Locate the cell with the specified text and output its (x, y) center coordinate. 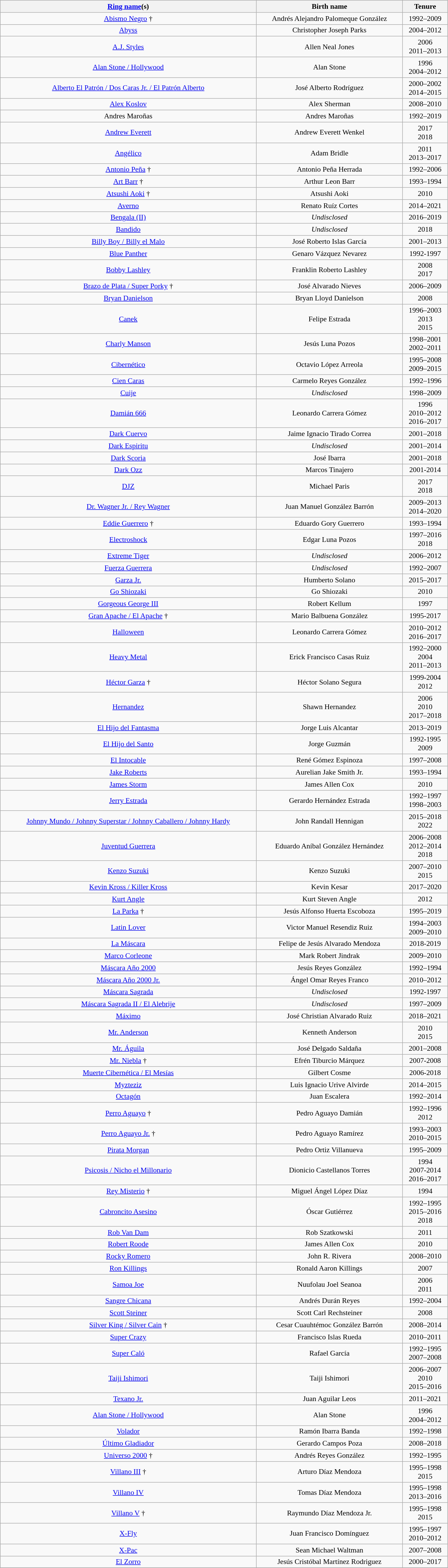
2016–2019 (425, 217)
Dark Scoria (128, 458)
Perro Aguayo † (128, 1113)
20102015 (425, 1033)
19962010–20122016–2017 (425, 413)
Ángel Omar Reyes Franco (329, 980)
Antonio Peña † (128, 170)
El Hijo del Santo (128, 744)
2001–2008 (425, 1049)
Scott Steiner (128, 1313)
Marco Corleone (128, 956)
Juan Escalera (329, 1097)
1992–1998 (425, 1431)
20062011 (425, 1285)
1993–20032010–2015 (425, 1134)
Muerte Cibernética / El Mesías (128, 1073)
José Alvarado Nieves (329, 286)
José Ibarra (329, 458)
Cien Caras (128, 381)
Gilbert Cosme (329, 1073)
Fuerza Guerrera (128, 568)
2018–2021 (425, 1016)
1992–2007 (425, 568)
Felipe Estrada (329, 319)
Andrew Everett Wenkel (329, 133)
Heavy Metal (128, 657)
El Intocable (128, 760)
2018 (425, 230)
Dr. Wagner Jr. / Rey Wagner (128, 507)
Rey Misterio † (128, 1191)
2000–20022014–2015 (425, 88)
Mark Robert Jindrak (329, 956)
1992–19952015–20162018 (425, 1212)
Pedro Aguayo Damián (329, 1113)
Birth name (329, 6)
Villano IV (128, 1492)
2011 (425, 1232)
Gorgeous George III (128, 604)
Bobby Lashley (128, 270)
1992–2019 (425, 116)
1998–20012002–2011 (425, 344)
Héctor Garza † (128, 682)
El Zorro (128, 1562)
1992–19962012 (425, 1113)
Efrén Tiburcio Márquez (329, 1061)
1997 (425, 604)
DJZ (128, 486)
1994 (425, 1191)
Samoa Joe (128, 1285)
2009–2010 (425, 956)
Último Gladiador (128, 1444)
2017–2020 (425, 887)
Psicosis / Nicho el Millonario (128, 1171)
2010–2011 (425, 1337)
2007–20102015 (425, 871)
A.J. Styles (128, 47)
1995-2017 (425, 616)
Máscara Año 2000 Jr. (128, 980)
2014–2015 (425, 1085)
Pedro Aguayo Ramírez (329, 1134)
Ramón Ibarra Banda (329, 1431)
2008–2014 (425, 1325)
1992–2014 (425, 1097)
1995–19972010–2012 (425, 1534)
Adam Bridle (329, 153)
Averno (128, 206)
Máximo (128, 1016)
Dark Cuervo (128, 434)
Ron Killings (128, 1269)
José Christian Alvarado Ruiz (329, 1016)
Jesús Reyes González (329, 968)
Edgar Luna Pozos (329, 540)
2008–2018 (425, 1444)
Michael Paris (329, 486)
Cesar Cuauhtémoc González Barrón (329, 1325)
Mr. Anderson (128, 1033)
Tenure (425, 6)
1992–19952007–2008 (425, 1354)
1992–200020042011–2013 (425, 657)
Juan Manuel González Barrón (329, 507)
Abyss (128, 30)
Rob Szatkowski (329, 1232)
Óscar Gutiérrez (329, 1212)
Victor Manuel Resendiz Ruiz (329, 927)
Eduardo Gory Guerrero (329, 523)
Atsushi Aoki † (128, 194)
Renato Ruíz Cortes (329, 206)
2007 (425, 1269)
Jorge Guzmán (329, 744)
2015–20182022 (425, 821)
Kurt Angle (128, 899)
2006-2018 (425, 1073)
Rafael García (329, 1354)
Máscara Sagrada II / El Alebrije (128, 1004)
Tomas Díaz Mendoza (329, 1492)
1992–19971998–2003 (425, 801)
Alberto El Patrón / Dos Caras Jr. / El Patrón Alberto (128, 88)
Electroshock (128, 540)
X-Fly (128, 1534)
Raymundo Díaz Mendoza Jr. (329, 1513)
Eduardo Aníbal González Hernández (329, 846)
2006–2009 (425, 286)
Eddie Guerrero † (128, 523)
John R. Rivera (329, 1256)
Villano III † (128, 1472)
2012 (425, 899)
Pedro Ortiz Villanueva (329, 1150)
Sean Michael Waltman (329, 1550)
Dionicio Castellanos Torres (329, 1171)
Gran Apache / El Apache † (128, 616)
Bengala (II) (128, 217)
Scott Carl Rechsteiner (329, 1313)
Bandido (128, 230)
19942007-20142016–2017 (425, 1171)
Aurelian Jake Smith Jr. (329, 772)
Felipe de Jesús Alvarado Mendoza (329, 944)
Extreme Tiger (128, 556)
Dark Ozz (128, 470)
Andrés Reyes González (329, 1456)
2006–2012 (425, 556)
Alex Sherman (329, 104)
Juan Aguilar Leos (329, 1399)
Kurt Steven Angle (329, 899)
Franklin Roberto Lashley (329, 270)
Alex Koslov (128, 104)
Andrés Alejandro Palomeque González (329, 19)
2015–2017 (425, 580)
Sangre Chicana (128, 1301)
2000–2017 (425, 1562)
2013–2019 (425, 728)
Robert Kellum (329, 604)
James Storm (128, 784)
Canek (128, 319)
José Roberto Islas García (329, 242)
1998–2009 (425, 393)
1992–1996 (425, 381)
Octagón (128, 1097)
1992–2004 (425, 1301)
2001–2014 (425, 446)
Texano Jr. (128, 1399)
20112013–2017 (425, 153)
1995–2009 (425, 1150)
El Hijo del Fantasma (128, 728)
Nuufolau Joel Seanoa (329, 1285)
1994–20032009–2010 (425, 927)
Jake Roberts (128, 772)
José Delgado Saldaña (329, 1049)
Atsushi Aoki (329, 194)
Billy Boy / Billy el Malo (128, 242)
Ronald Aaron Killings (329, 1269)
1995–2019 (425, 911)
Máscara Sagrada (128, 992)
1995–20082009–2015 (425, 364)
2006–20082012–20142018 (425, 846)
20062011–2013 (425, 47)
Shawn Hernandez (329, 707)
1997–2008 (425, 760)
Silver King / Silver Cain † (128, 1325)
Perro Aguayo Jr. † (128, 1134)
Carmelo Reyes González (329, 381)
Kevin Kross / Killer Kross (128, 887)
1997–20162018 (425, 540)
Octavio López Arreola (329, 364)
Mr. Niebla † (128, 1061)
1992–2009 (425, 19)
20082017 (425, 270)
Dark Espiritu (128, 446)
Kevin Kesar (329, 887)
2018-2019 (425, 944)
Hernandez (128, 707)
Ring name(s) (128, 6)
Héctor Solano Segura (329, 682)
Art Barr † (128, 182)
Mario Balbuena González (329, 616)
Gerardo Hernández Estrada (329, 801)
Abismo Negro † (128, 19)
Andrés Durán Reyes (329, 1301)
Juventud Guerrera (128, 846)
Antonio Peña Herrada (329, 170)
2010–20122016–2017 (425, 632)
2014–2021 (425, 206)
Robert Roode (128, 1244)
Charly Manson (128, 344)
1999-20042012 (425, 682)
Super Caló (128, 1354)
2010–2012 (425, 980)
Andrew Everett (128, 133)
Jaime Ignacio Tirado Correa (329, 434)
Halloween (128, 632)
Jesús Alfonso Huerta Escoboza (329, 911)
200620102017–2018 (425, 707)
1996–200320132015 (425, 319)
Jesús Luna Pozos (329, 344)
Genaro Vázquez Nevarez (329, 254)
2007-2008 (425, 1061)
Arthur Leon Barr (329, 182)
Rob Van Dam (128, 1232)
Rocky Romero (128, 1256)
1992–2006 (425, 170)
Universo 2000 † (128, 1456)
Jorge Luis Alcantar (329, 728)
Gerardo Campos Poza (329, 1444)
2009–20132014–2020 (425, 507)
René Gómez Espinoza (329, 760)
Garza Jr. (128, 580)
2007–2008 (425, 1550)
1992–1995 (425, 1456)
Jesús Cristóbal Martínez Rodriguez (329, 1562)
Kenneth Anderson (329, 1033)
1995–19982013–2016 (425, 1492)
Bryan Danielson (128, 298)
Myzteziz (128, 1085)
2011–2021 (425, 1399)
John Randall Hennigan (329, 821)
Cibernético (128, 364)
1997–2009 (425, 1004)
Marcos Tinajero (329, 470)
Juan Francisco Domínguez (329, 1534)
Angélico (128, 153)
Erick Francisco Casas Ruiz (329, 657)
La Máscara (128, 944)
Christopher Joseph Parks (329, 30)
Mr. Águila (128, 1049)
Damián 666 (128, 413)
2006–200720102015–2016 (425, 1378)
1992-19952009 (425, 744)
Latin Lover (128, 927)
Bryan Lloyd Danielson (329, 298)
Luis Ignacio Urive Alvirde (329, 1085)
Pirata Morgan (128, 1150)
Villano V † (128, 1513)
Jerry Estrada (128, 801)
2001-2014 (425, 470)
2001–2013 (425, 242)
La Parka † (128, 911)
X-Pac (128, 1550)
Volador (128, 1431)
Cabroncito Asesino (128, 1212)
Blue Panther (128, 254)
Humberto Solano (329, 580)
1992–1994 (425, 968)
Brazo de Plata / Super Porky † (128, 286)
Allen Neal Jones (329, 47)
Super Crazy (128, 1337)
Johnny Mundo / Johnny Superstar / Johnny Caballero / Johnny Hardy (128, 821)
2004–2012 (425, 30)
Arturo Díaz Mendoza (329, 1472)
José Alberto Rodríguez (329, 88)
Cuije (128, 393)
Francisco Islas Rueda (329, 1337)
Miguel Ángel López Díaz (329, 1191)
Máscara Año 2000 (128, 968)
